Capture the cell that displays the provided text and extract its [x, y] central coordinate. 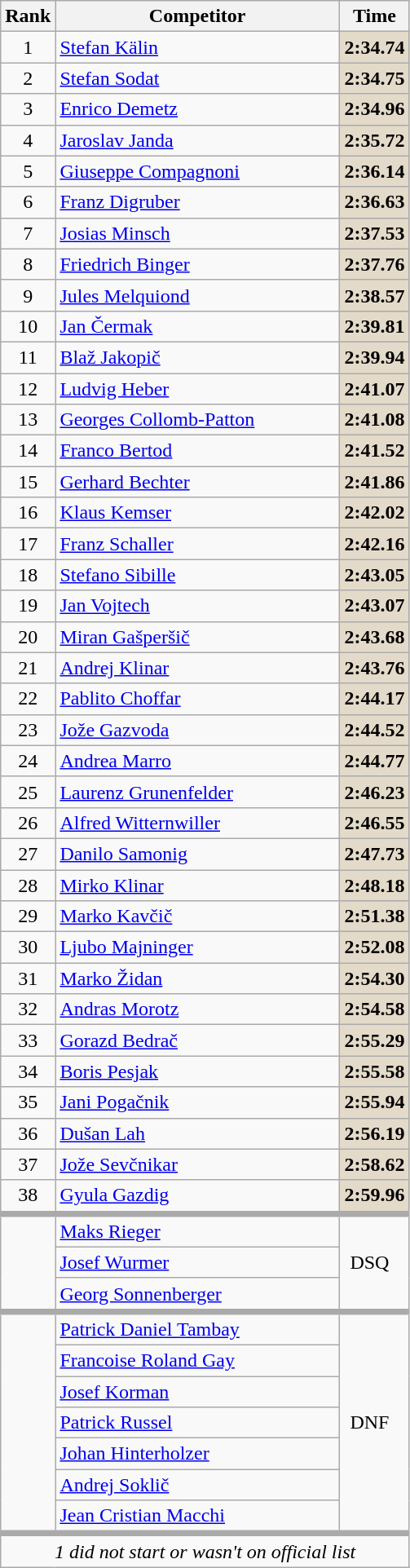
29 [28, 917]
2:59.96 [374, 1197]
2:36.14 [374, 171]
6 [28, 202]
Georg Sonnenberger [197, 1295]
1 [28, 47]
15 [28, 482]
Laurenz Grunenfelder [197, 792]
18 [28, 575]
2:54.30 [374, 978]
16 [28, 513]
19 [28, 606]
2:39.81 [374, 326]
13 [28, 420]
Danilo Samonig [197, 854]
22 [28, 699]
2:47.73 [374, 854]
Franz Digruber [197, 202]
Mirko Klinar [197, 885]
2:41.86 [374, 482]
Johan Hinterholzer [197, 1454]
2 [28, 78]
Miran Gašperšič [197, 637]
2:42.02 [374, 513]
Blaž Jakopič [197, 357]
Jože Sevčnikar [197, 1164]
2:34.75 [374, 78]
35 [28, 1102]
2:39.94 [374, 357]
2:41.08 [374, 420]
2:41.52 [374, 451]
2:37.53 [374, 233]
Francoise Roland Gay [197, 1360]
DNF [374, 1422]
2:46.23 [374, 792]
2:46.55 [374, 823]
33 [28, 1040]
2:58.62 [374, 1164]
Klaus Kemser [197, 513]
38 [28, 1197]
3 [28, 109]
Franz Schaller [197, 544]
1 did not start or wasn't on official list [205, 1551]
DSQ [374, 1262]
Jules Melquiond [197, 295]
31 [28, 978]
Georges Collomb-Patton [197, 420]
Gerhard Bechter [197, 482]
2:43.76 [374, 668]
Jaroslav Janda [197, 140]
10 [28, 326]
2:44.17 [374, 699]
2:55.29 [374, 1040]
2:54.58 [374, 1009]
2:56.19 [374, 1133]
23 [28, 730]
Gorazd Bedrač [197, 1040]
Time [374, 16]
Alfred Witternwiller [197, 823]
4 [28, 140]
Stefan Sodat [197, 78]
2:37.76 [374, 264]
Friedrich Binger [197, 264]
14 [28, 451]
2:36.63 [374, 202]
2:51.38 [374, 917]
21 [28, 668]
7 [28, 233]
2:43.68 [374, 637]
Jan Čermak [197, 326]
Josef Korman [197, 1392]
Josef Wurmer [197, 1262]
Patrick Russel [197, 1423]
Jože Gazvoda [197, 730]
2:41.07 [374, 389]
Franco Bertod [197, 451]
Stefan Kälin [197, 47]
17 [28, 544]
24 [28, 761]
Pablito Choffar [197, 699]
30 [28, 947]
Andrej Soklič [197, 1485]
Competitor [197, 16]
Jan Vojtech [197, 606]
Jani Pogačnik [197, 1102]
Andrea Marro [197, 761]
Marko Židan [197, 978]
20 [28, 637]
Josias Minsch [197, 233]
9 [28, 295]
2:43.05 [374, 575]
5 [28, 171]
2:34.96 [374, 109]
36 [28, 1133]
2:35.72 [374, 140]
Rank [28, 16]
Boris Pesjak [197, 1071]
Andras Morotz [197, 1009]
Giuseppe Compagnoni [197, 171]
2:44.77 [374, 761]
37 [28, 1164]
Patrick Daniel Tambay [197, 1327]
12 [28, 389]
Jean Cristian Macchi [197, 1517]
Andrej Klinar [197, 668]
Maks Rieger [197, 1230]
Enrico Demetz [197, 109]
2:42.16 [374, 544]
2:44.52 [374, 730]
8 [28, 264]
27 [28, 854]
Ljubo Majninger [197, 947]
11 [28, 357]
34 [28, 1071]
2:55.58 [374, 1071]
Dušan Lah [197, 1133]
2:43.07 [374, 606]
32 [28, 1009]
26 [28, 823]
Marko Kavčič [197, 917]
2:52.08 [374, 947]
Stefano Sibille [197, 575]
Ludvig Heber [197, 389]
2:38.57 [374, 295]
2:48.18 [374, 885]
2:34.74 [374, 47]
2:55.94 [374, 1102]
25 [28, 792]
28 [28, 885]
Gyula Gazdig [197, 1197]
